Find where the given text appears and provide that cell's center as (x, y) coordinate. 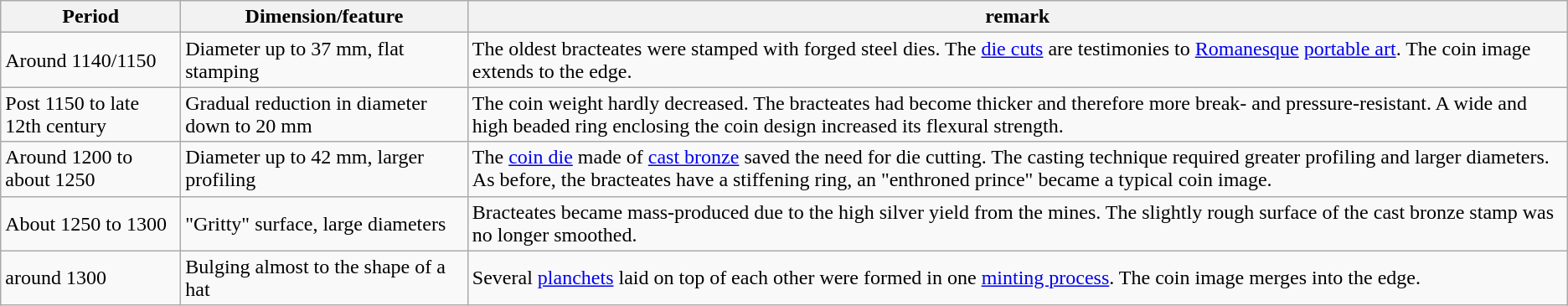
"Gritty" surface, large diameters (325, 223)
Bulging almost to the shape of a hat (325, 278)
Around 1140/1150 (90, 60)
About 1250 to 1300 (90, 223)
Gradual reduction in diameter down to 20 mm (325, 114)
Several planchets laid on top of each other were formed in one minting process. The coin image merges into the edge. (1017, 278)
Dimension/feature (325, 17)
around 1300 (90, 278)
Period (90, 17)
remark (1017, 17)
Diameter up to 42 mm, larger profiling (325, 169)
Around 1200 to about 1250 (90, 169)
Diameter up to 37 mm, flat stamping (325, 60)
Post 1150 to late 12th century (90, 114)
